Determine the [X, Y] coordinate at the center of the cell enclosing the given text.  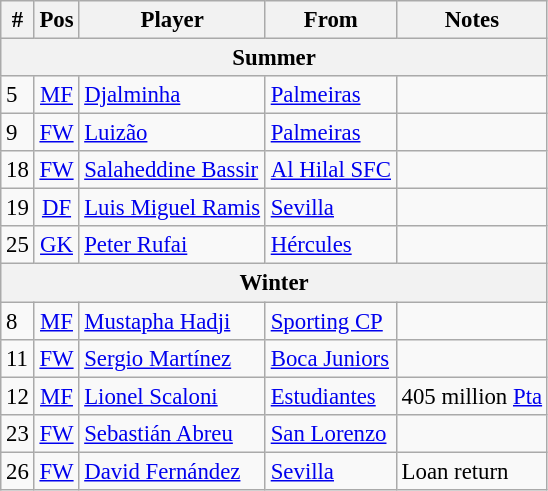
DF [56, 208]
23 [18, 433]
GK [56, 245]
# [18, 20]
19 [18, 208]
Player [172, 20]
Boca Juniors [330, 358]
25 [18, 245]
Hércules [330, 245]
5 [18, 95]
8 [18, 321]
Sebastián Abreu [172, 433]
Estudiantes [330, 396]
Luizão [172, 133]
12 [18, 396]
26 [18, 471]
Pos [56, 20]
Peter Rufai [172, 245]
Mustapha Hadji [172, 321]
Djalminha [172, 95]
Summer [274, 58]
Luis Miguel Ramis [172, 208]
From [330, 20]
11 [18, 358]
Al Hilal SFC [330, 170]
Sporting CP [330, 321]
9 [18, 133]
Lionel Scaloni [172, 396]
Sergio Martínez [172, 358]
Loan return [472, 471]
Notes [472, 20]
David Fernández [172, 471]
18 [18, 170]
Salaheddine Bassir [172, 170]
San Lorenzo [330, 433]
405 million Pta [472, 396]
Winter [274, 283]
